Search for the cell housing the specified text and yield its (x, y) center coordinate. 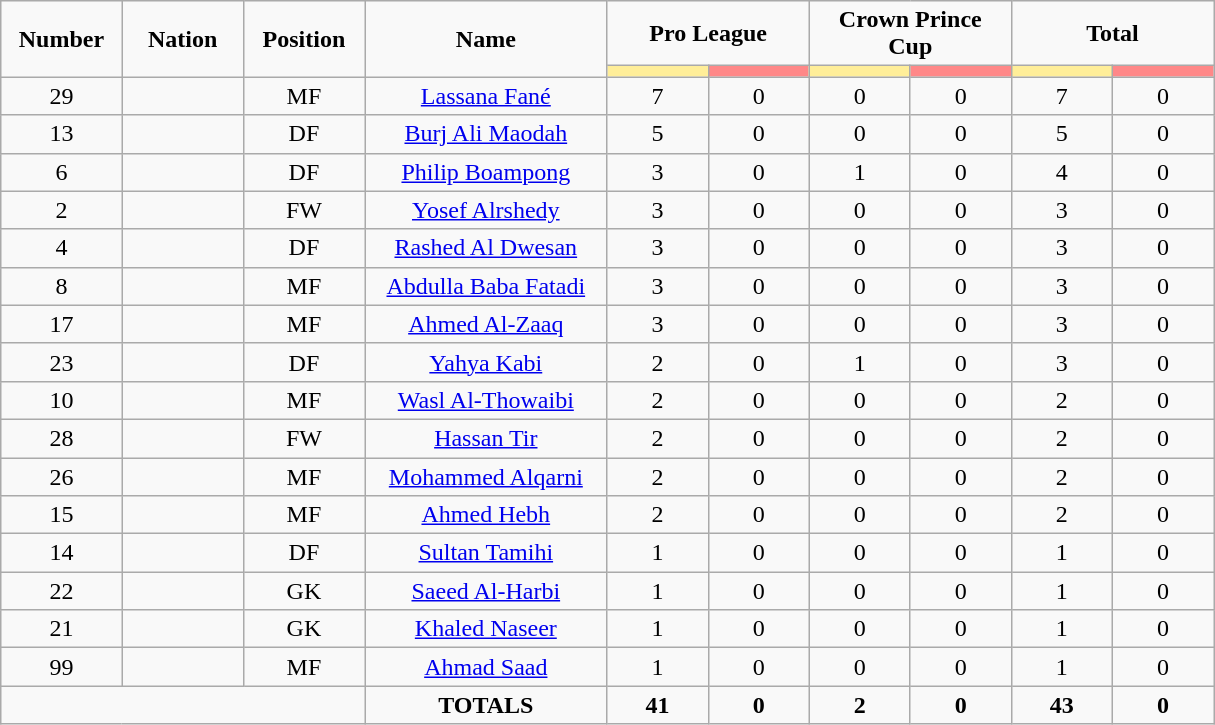
10 (62, 400)
Khaled Naseer (486, 629)
Ahmad Saad (486, 667)
15 (62, 515)
Sultan Tamihi (486, 553)
TOTALS (486, 705)
17 (62, 324)
Total (1112, 34)
Saeed Al-Harbi (486, 591)
99 (62, 667)
Hassan Tir (486, 438)
23 (62, 362)
28 (62, 438)
43 (1062, 705)
Nation (182, 39)
41 (658, 705)
21 (62, 629)
6 (62, 172)
Ahmed Hebh (486, 515)
13 (62, 134)
Yosef Alrshedy (486, 210)
8 (62, 286)
Position (304, 39)
22 (62, 591)
Wasl Al-Thowaibi (486, 400)
29 (62, 96)
Ahmed Al-Zaaq (486, 324)
Lassana Fané (486, 96)
Philip Boampong (486, 172)
Burj Ali Maodah (486, 134)
Crown Prince Cup (910, 34)
26 (62, 477)
Pro League (708, 34)
Mohammed Alqarni (486, 477)
Abdulla Baba Fatadi (486, 286)
Rashed Al Dwesan (486, 248)
Number (62, 39)
14 (62, 553)
Name (486, 39)
Yahya Kabi (486, 362)
